Scan for the cell matching the given text and deliver its (X, Y) coordinate at center. 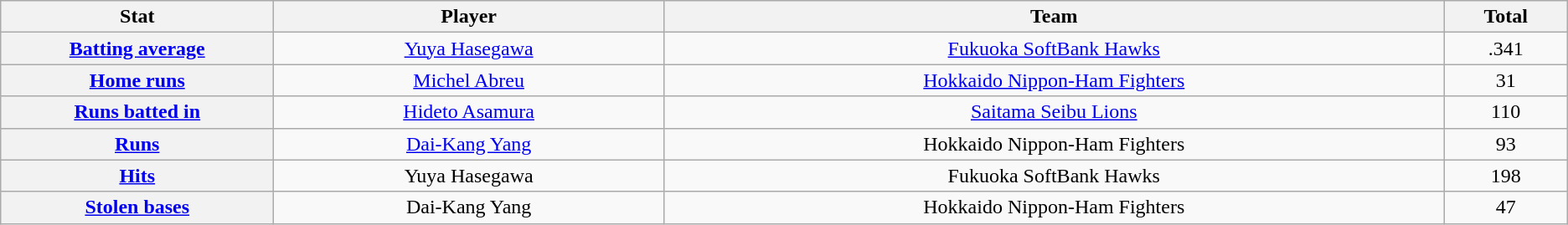
Home runs (137, 80)
Saitama Seibu Lions (1055, 112)
Stolen bases (137, 207)
Total (1506, 17)
Batting average (137, 49)
Team (1055, 17)
110 (1506, 112)
Hideto Asamura (469, 112)
Runs batted in (137, 112)
Michel Abreu (469, 80)
Player (469, 17)
47 (1506, 207)
Hits (137, 176)
31 (1506, 80)
198 (1506, 176)
Runs (137, 144)
.341 (1506, 49)
Stat (137, 17)
93 (1506, 144)
